Provide the (x, y) coordinate of the cell's center where the given text is located.  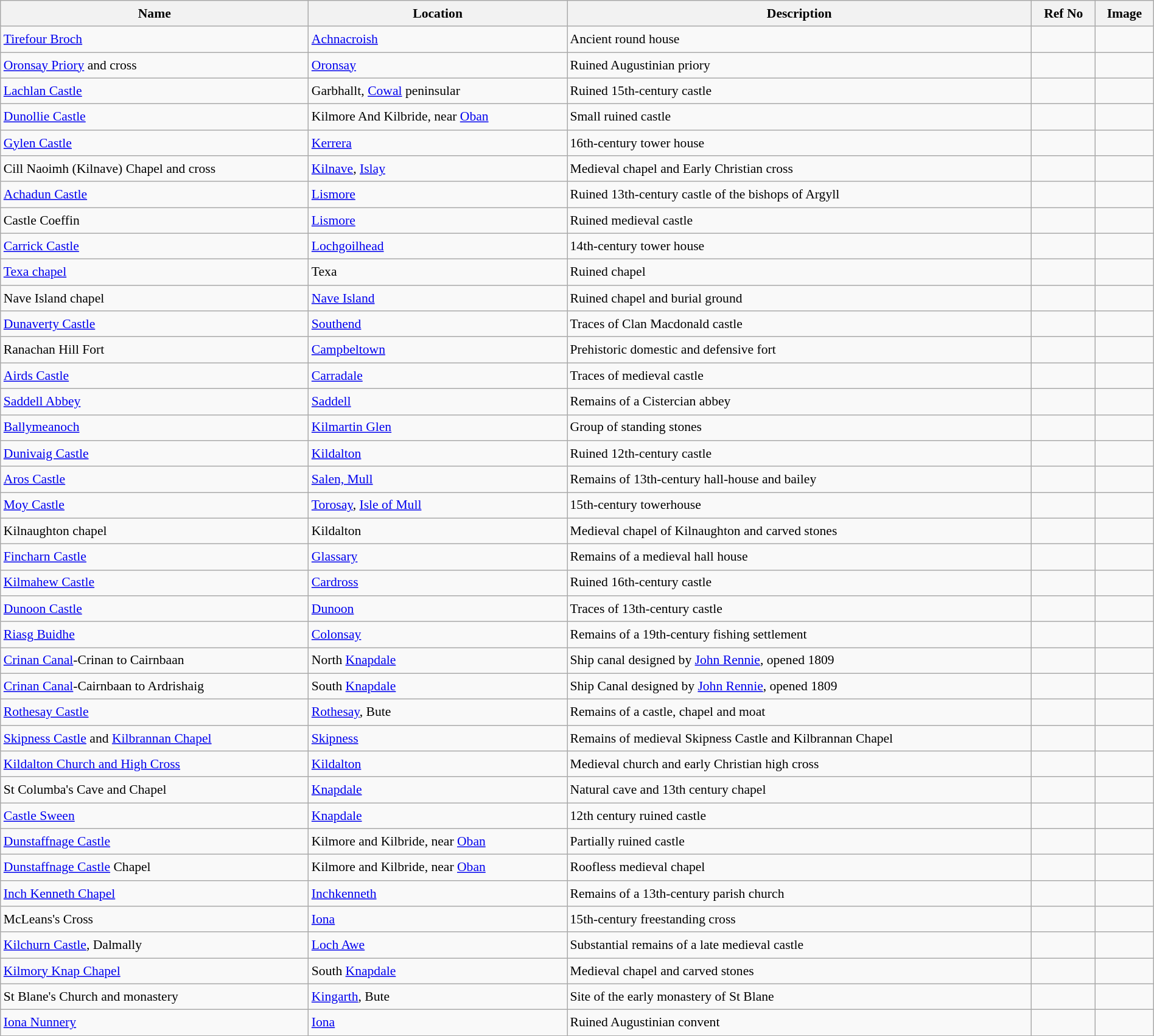
Airds Castle (155, 376)
Crinan Canal-Crinan to Cairnbaan (155, 661)
Skipness (438, 739)
Roofless medieval chapel (800, 868)
Remains of a Cistercian abbey (800, 402)
Carradale (438, 376)
Riasg Buidhe (155, 635)
12th century ruined castle (800, 816)
Ruined 15th-century castle (800, 91)
Tirefour Broch (155, 40)
Ruined chapel and burial ground (800, 298)
15th-century towerhouse (800, 505)
Traces of medieval castle (800, 376)
Crinan Canal-Cairnbaan to Ardrishaig (155, 687)
Saddell Abbey (155, 402)
Nave Island (438, 298)
Substantial remains of a late medieval castle (800, 946)
Rothesay, Bute (438, 712)
Castle Sween (155, 816)
Ruined Augustinian priory (800, 66)
Ruined 12th-century castle (800, 454)
Ballymeanoch (155, 427)
Partially ruined castle (800, 842)
Kilnaughton chapel (155, 531)
16th-century tower house (800, 144)
Dunstaffnage Castle (155, 842)
Ruined medieval castle (800, 220)
Kilnave, Islay (438, 169)
Iona Nunnery (155, 1023)
Ref No (1064, 13)
Remains of medieval Skipness Castle and Kilbrannan Chapel (800, 739)
14th-century tower house (800, 247)
Kingarth, Bute (438, 997)
Oronsay (438, 66)
Ruined Augustinian convent (800, 1023)
Natural cave and 13th century chapel (800, 790)
Fincharn Castle (155, 558)
Oronsay Priory and cross (155, 66)
Remains of a castle, chapel and moat (800, 712)
Ruined 16th-century castle (800, 583)
Dunoon Castle (155, 609)
Garbhallt, Cowal peninsular (438, 91)
Kilmahew Castle (155, 583)
Remains of a 13th-century parish church (800, 894)
Achadun Castle (155, 195)
Salen, Mull (438, 480)
St Blane's Church and monastery (155, 997)
Description (800, 13)
McLeans's Cross (155, 919)
Rothesay Castle (155, 712)
Image (1125, 13)
Traces of Clan Macdonald castle (800, 324)
Kilmartin Glen (438, 427)
Remains of a 19th-century fishing settlement (800, 635)
Ruined 13th-century castle of the bishops of Argyll (800, 195)
Skipness Castle and Kilbrannan Chapel (155, 739)
St Columba's Cave and Chapel (155, 790)
Achnacroish (438, 40)
Gylen Castle (155, 144)
Texa chapel (155, 273)
Traces of 13th-century castle (800, 609)
Loch Awe (438, 946)
Medieval chapel and Early Christian cross (800, 169)
Dunoon (438, 609)
Dunivaig Castle (155, 454)
Lachlan Castle (155, 91)
Name (155, 13)
Kilchurn Castle, Dalmally (155, 946)
Carrick Castle (155, 247)
Remains of a medieval hall house (800, 558)
Medieval chapel and carved stones (800, 971)
Dunaverty Castle (155, 324)
15th-century freestanding cross (800, 919)
Prehistoric domestic and defensive fort (800, 351)
Kerrera (438, 144)
Texa (438, 273)
Site of the early monastery of St Blane (800, 997)
Campbeltown (438, 351)
Southend (438, 324)
Dunollie Castle (155, 117)
Cardross (438, 583)
Kilmory Knap Chapel (155, 971)
Moy Castle (155, 505)
Cill Naoimh (Kilnave) Chapel and cross (155, 169)
Ruined chapel (800, 273)
Ship Canal designed by John Rennie, opened 1809 (800, 687)
Medieval church and early Christian high cross (800, 765)
Remains of 13th-century hall-house and bailey (800, 480)
Ship canal designed by John Rennie, opened 1809 (800, 661)
Ancient round house (800, 40)
Inchkenneth (438, 894)
Torosay, Isle of Mull (438, 505)
Location (438, 13)
Lochgoilhead (438, 247)
North Knapdale (438, 661)
Small ruined castle (800, 117)
Nave Island chapel (155, 298)
Kilmore And Kilbride, near Oban (438, 117)
Castle Coeffin (155, 220)
Kildalton Church and High Cross (155, 765)
Dunstaffnage Castle Chapel (155, 868)
Colonsay (438, 635)
Group of standing stones (800, 427)
Ranachan Hill Fort (155, 351)
Inch Kenneth Chapel (155, 894)
Saddell (438, 402)
Aros Castle (155, 480)
Medieval chapel of Kilnaughton and carved stones (800, 531)
Glassary (438, 558)
